Search for the cell housing the specified text and yield its (x, y) center coordinate. 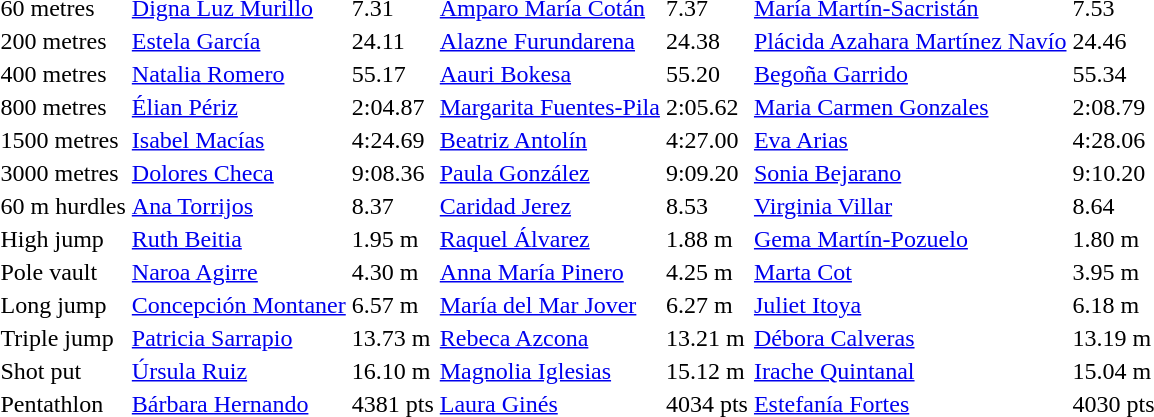
Débora Calveras (910, 338)
Ana Torrijos (238, 206)
4:24.69 (392, 140)
Magnolia Iglesias (550, 371)
9:08.36 (392, 173)
Alazne Furundarena (550, 41)
Naroa Agirre (238, 272)
24.38 (706, 41)
4:27.00 (706, 140)
9:09.20 (706, 173)
Rebeca Azcona (550, 338)
16.10 m (392, 371)
Élian Périz (238, 107)
Isabel Macías (238, 140)
13.21 m (706, 338)
Aauri Bokesa (550, 74)
1.88 m (706, 239)
Caridad Jerez (550, 206)
Ruth Beitia (238, 239)
2:05.62 (706, 107)
Estela García (238, 41)
24.11 (392, 41)
Marta Cot (910, 272)
María del Mar Jover (550, 305)
Begoña Garrido (910, 74)
15.12 m (706, 371)
Eva Arias (910, 140)
Sonia Bejarano (910, 173)
Raquel Álvarez (550, 239)
Virginia Villar (910, 206)
1.95 m (392, 239)
55.17 (392, 74)
Concepción Montaner (238, 305)
Irache Quintanal (910, 371)
55.20 (706, 74)
Gema Martín-Pozuelo (910, 239)
Plácida Azahara Martínez Navío (910, 41)
8.53 (706, 206)
8.37 (392, 206)
Anna María Pinero (550, 272)
Dolores Checa (238, 173)
Patricia Sarrapio (238, 338)
6.27 m (706, 305)
Natalia Romero (238, 74)
Beatriz Antolín (550, 140)
Margarita Fuentes-Pila (550, 107)
4.30 m (392, 272)
Paula González (550, 173)
6.57 m (392, 305)
Maria Carmen Gonzales (910, 107)
4.25 m (706, 272)
Úrsula Ruiz (238, 371)
13.73 m (392, 338)
Juliet Itoya (910, 305)
2:04.87 (392, 107)
